Detect which cell encompasses the target text, then output its [X, Y] center coordinate. 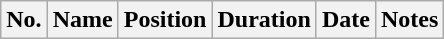
Notes [409, 20]
Name [82, 20]
Duration [264, 20]
Position [165, 20]
Date [346, 20]
No. [24, 20]
